For the text-containing cell, return its midpoint in [x, y] coordinate format. 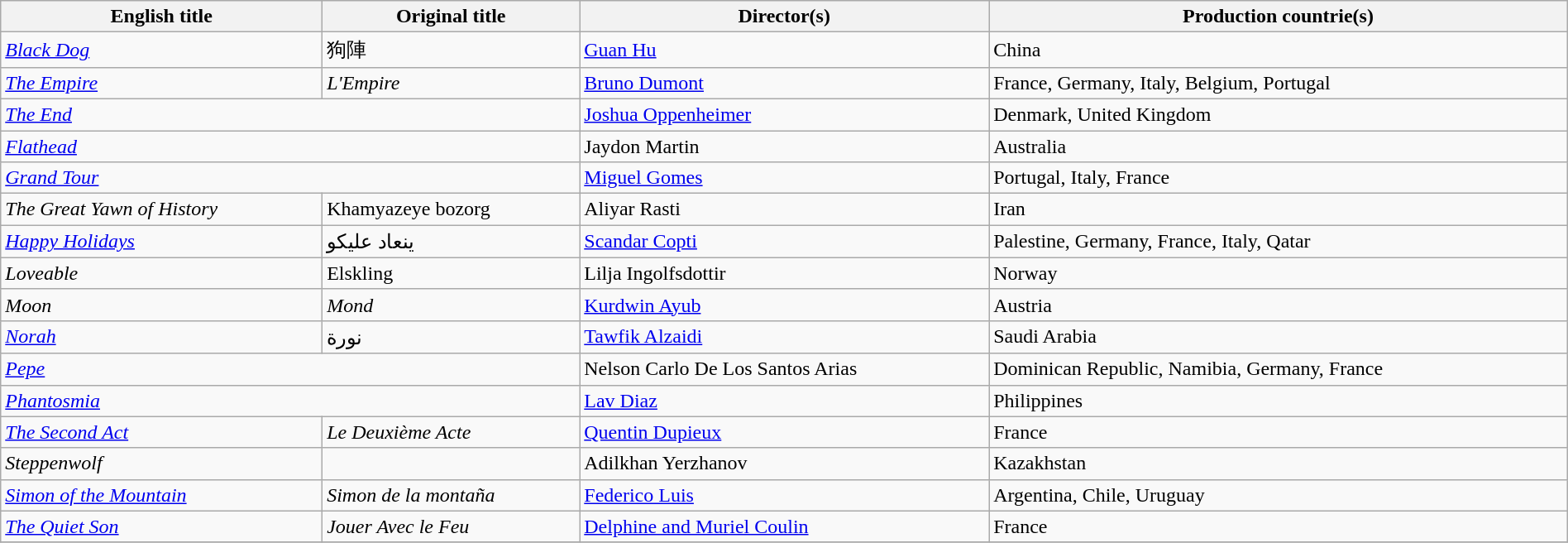
Kazakhstan [1279, 464]
Nelson Carlo De Los Santos Arias [784, 369]
Happy Holidays [162, 242]
Bruno Dumont [784, 83]
Quentin Dupieux [784, 432]
Original title [452, 17]
France, Germany, Italy, Belgium, Portugal [1279, 83]
Steppenwolf [162, 464]
The Second Act [162, 432]
Production countrie(s) [1279, 17]
China [1279, 50]
Grand Tour [290, 178]
نورة [452, 337]
Australia [1279, 147]
Director(s) [784, 17]
Palestine, Germany, France, Italy, Qatar [1279, 242]
Denmark, United Kingdom [1279, 114]
Jaydon Martin [784, 147]
The Quiet Son [162, 526]
狗陣 [452, 50]
Elskling [452, 273]
Black Dog [162, 50]
Dominican Republic, Namibia, Germany, France [1279, 369]
Austria [1279, 305]
Iran [1279, 209]
Mond [452, 305]
Scandar Copti [784, 242]
Le Deuxième Acte [452, 432]
Delphine and Muriel Coulin [784, 526]
Lav Diaz [784, 401]
Argentina, Chile, Uruguay [1279, 495]
Kurdwin Ayub [784, 305]
Aliyar Rasti [784, 209]
Simon de la montaña [452, 495]
The Empire [162, 83]
Federico Luis [784, 495]
Guan Hu [784, 50]
Jouer Avec le Feu [452, 526]
Tawfik Alzaidi [784, 337]
Flathead [290, 147]
Lilja Ingolfsdottir [784, 273]
Simon of the Mountain [162, 495]
Portugal, Italy, France [1279, 178]
Norah [162, 337]
Moon [162, 305]
ينعاد عليكو [452, 242]
Loveable [162, 273]
The End [290, 114]
The Great Yawn of History [162, 209]
Pepe [290, 369]
Phantosmia [290, 401]
Philippines [1279, 401]
L'Empire [452, 83]
Saudi Arabia [1279, 337]
Adilkhan Yerzhanov [784, 464]
Norway [1279, 273]
Miguel Gomes [784, 178]
English title [162, 17]
Khamyazeye bozorg [452, 209]
Joshua Oppenheimer [784, 114]
